For the text-containing cell, return its midpoint in (X, Y) coordinate format. 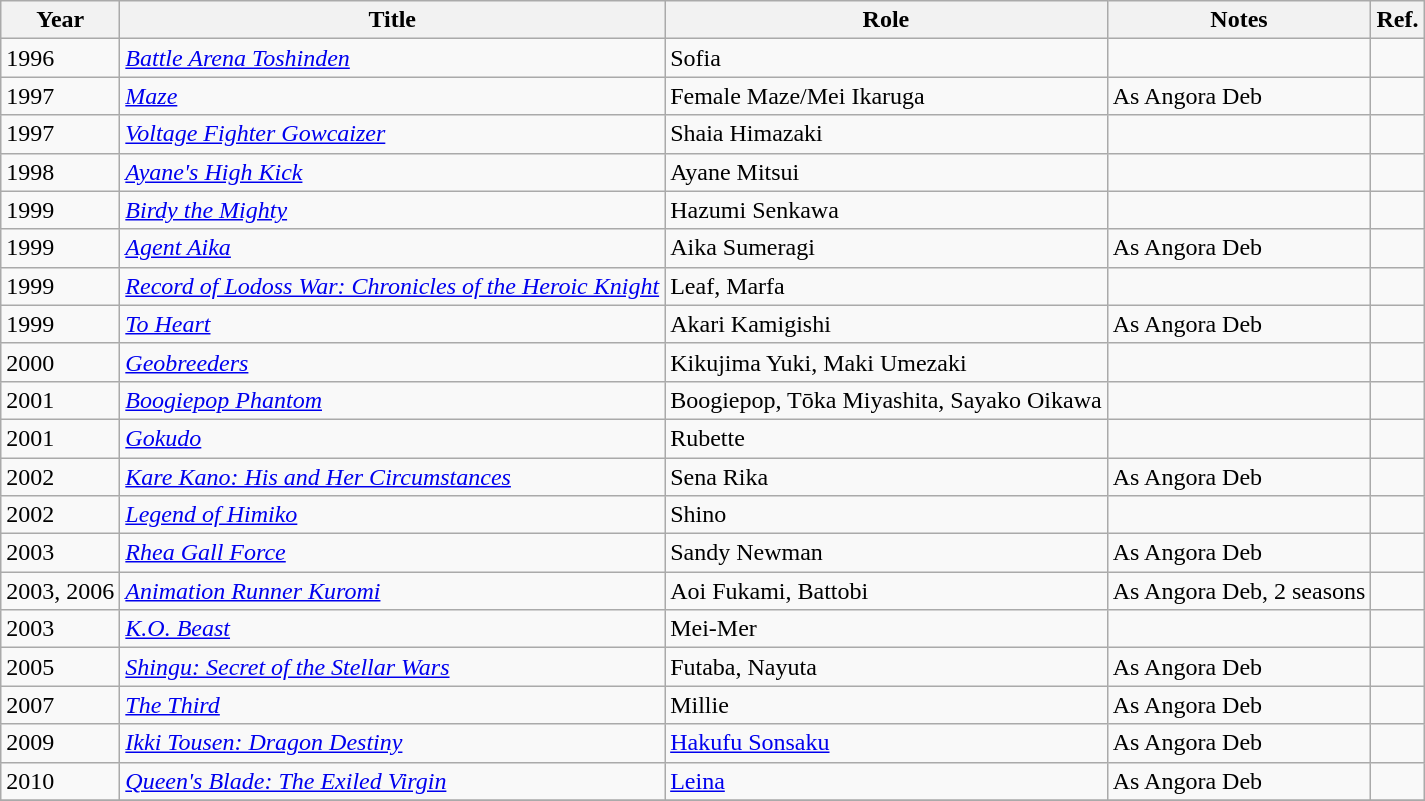
Agent Aika (392, 248)
Aoi Fukami, Battobi (886, 591)
Rhea Gall Force (392, 553)
Akari Kamigishi (886, 324)
Mei-Mer (886, 629)
K.O. Beast (392, 629)
2000 (60, 362)
Hakufu Sonsaku (886, 743)
Leina (886, 781)
Hazumi Senkawa (886, 210)
Sandy Newman (886, 553)
Gokudo (392, 438)
1996 (60, 58)
Kare Kano: His and Her Circumstances (392, 477)
Shingu: Secret of the Stellar Wars (392, 667)
Title (392, 20)
Legend of Himiko (392, 515)
Shino (886, 515)
Notes (1239, 20)
Female Maze/Mei Ikaruga (886, 96)
To Heart (392, 324)
2003, 2006 (60, 591)
2005 (60, 667)
Birdy the Mighty (392, 210)
Ikki Tousen: Dragon Destiny (392, 743)
Year (60, 20)
Boogiepop Phantom (392, 400)
Leaf, Marfa (886, 286)
Boogiepop, Tōka Miyashita, Sayako Oikawa (886, 400)
Futaba, Nayuta (886, 667)
Sofia (886, 58)
Maze (392, 96)
1998 (60, 172)
Role (886, 20)
Millie (886, 705)
Sena Rika (886, 477)
As Angora Deb, 2 seasons (1239, 591)
2010 (60, 781)
The Third (392, 705)
Shaia Himazaki (886, 134)
Kikujima Yuki, Maki Umezaki (886, 362)
Ayane's High Kick (392, 172)
Queen's Blade: The Exiled Virgin (392, 781)
Voltage Fighter Gowcaizer (392, 134)
Geobreeders (392, 362)
Aika Sumeragi (886, 248)
Animation Runner Kuromi (392, 591)
2009 (60, 743)
Ref. (1398, 20)
Ayane Mitsui (886, 172)
Rubette (886, 438)
2007 (60, 705)
Record of Lodoss War: Chronicles of the Heroic Knight (392, 286)
Battle Arena Toshinden (392, 58)
